Return the [x, y] coordinate for the center point of the cell that contains the specified text.  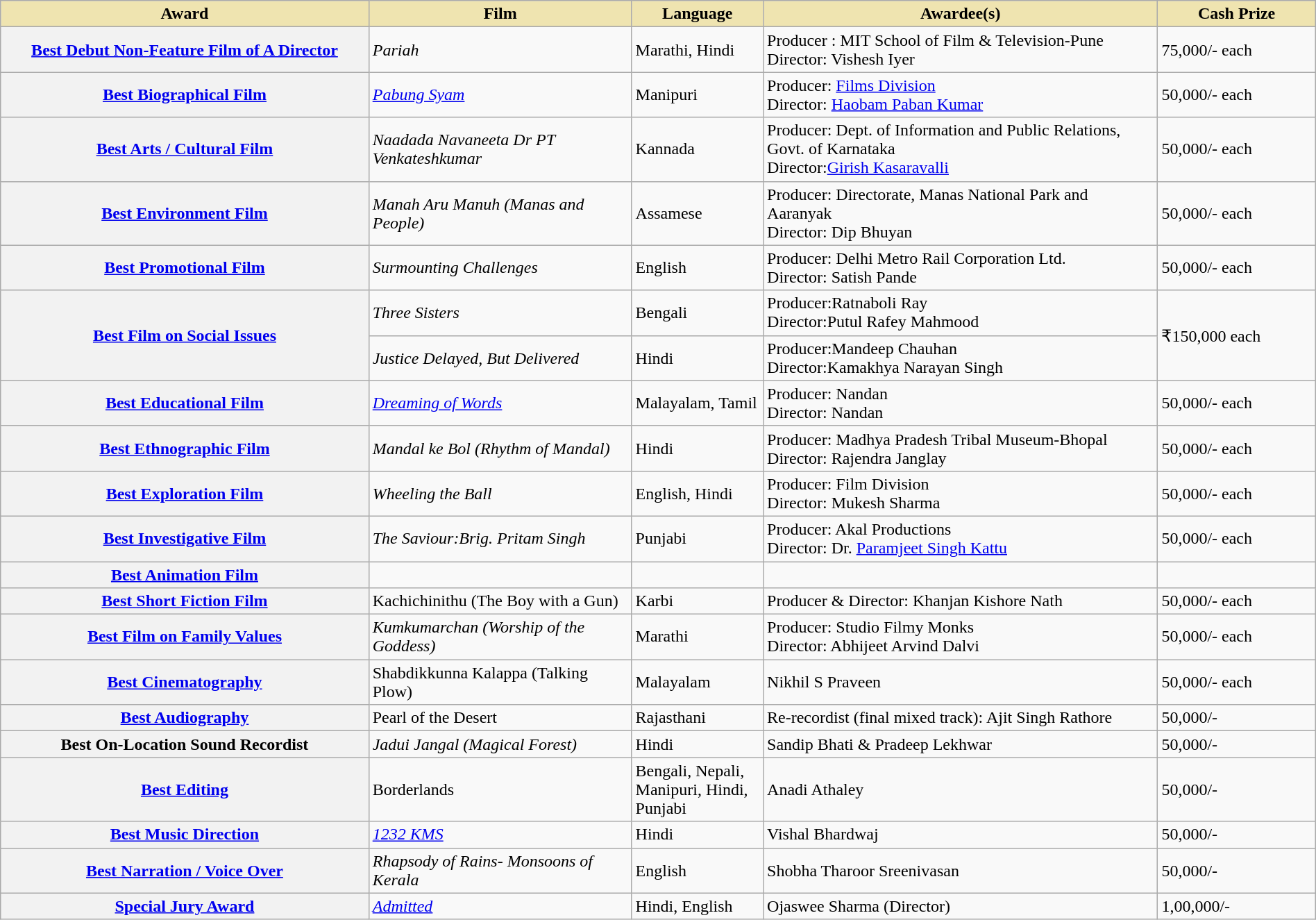
Pabung Syam [500, 94]
Producer: Directorate, Manas National Park and Aaranyak Director: Dip Bhuyan [961, 213]
Producer : MIT School of Film & Television-Pune Director: Vishesh Iyer [961, 50]
Best Promotional Film [185, 268]
Rajasthani [697, 718]
Rhapsody of Rains- Monsoons of Kerala [500, 871]
Manah Aru Manuh (Manas and People) [500, 213]
75,000/- each [1237, 50]
Film [500, 14]
Best Cinematography [185, 682]
Producer: Films DivisionDirector: Haobam Paban Kumar [961, 94]
Re-recordist (final mixed track): Ajit Singh Rathore [961, 718]
Best Environment Film [185, 213]
Producer:Ratnaboli RayDirector:Putul Rafey Mahmood [961, 312]
Award [185, 14]
1,00,000/- [1237, 906]
Wheeling the Ball [500, 493]
Best Ethnographic Film [185, 449]
Kannada [697, 149]
Bengali [697, 312]
Best Film on Social Issues [185, 335]
Mandal ke Bol (Rhythm of Mandal) [500, 449]
Anadi Athaley [961, 789]
Producer & Director: Khanjan Kishore Nath [961, 601]
Producer:Mandeep ChauhanDirector:Kamakhya Narayan Singh [961, 358]
Hindi, English [697, 906]
Producer: Film DivisionDirector: Mukesh Sharma [961, 493]
Best Music Direction [185, 835]
1232 KMS [500, 835]
Awardee(s) [961, 14]
Pariah [500, 50]
Special Jury Award [185, 906]
Producer: Studio Filmy MonksDirector: Abhijeet Arvind Dalvi [961, 637]
Manipuri [697, 94]
Admitted [500, 906]
Best Investigative Film [185, 539]
Naadada Navaneeta Dr PT Venkateshkumar [500, 149]
Best Narration / Voice Over [185, 871]
Karbi [697, 601]
Marathi, Hindi [697, 50]
Best Editing [185, 789]
Best Debut Non-Feature Film of A Director [185, 50]
Best Educational Film [185, 403]
English, Hindi [697, 493]
Producer: Dept. of Information and Public Relations, Govt. of KarnatakaDirector:Girish Kasaravalli [961, 149]
Producer: Akal ProductionsDirector: Dr. Paramjeet Singh Kattu [961, 539]
Best Film on Family Values [185, 637]
The Saviour:Brig. Pritam Singh [500, 539]
Bengali, Nepali, Manipuri, Hindi, Punjabi [697, 789]
Justice Delayed, But Delivered [500, 358]
Shabdikkunna Kalappa (Talking Plow) [500, 682]
Best Animation Film [185, 574]
Jadui Jangal (Magical Forest) [500, 744]
Sandip Bhati & Pradeep Lekhwar [961, 744]
Malayalam [697, 682]
Borderlands [500, 789]
Cash Prize [1237, 14]
Producer: Madhya Pradesh Tribal Museum-BhopalDirector: Rajendra Janglay [961, 449]
Ojaswee Sharma (Director) [961, 906]
Producer: Delhi Metro Rail Corporation Ltd.Director: Satish Pande [961, 268]
Pearl of the Desert [500, 718]
Best Arts / Cultural Film [185, 149]
Best Audiography [185, 718]
₹150,000 each [1237, 335]
Dreaming of Words [500, 403]
Surmounting Challenges [500, 268]
Language [697, 14]
Marathi [697, 637]
Nikhil S Praveen [961, 682]
Producer: NandanDirector: Nandan [961, 403]
Best Exploration Film [185, 493]
Malayalam, Tamil [697, 403]
Vishal Bhardwaj [961, 835]
Assamese [697, 213]
Three Sisters [500, 312]
Punjabi [697, 539]
Kachichinithu (The Boy with a Gun) [500, 601]
Best Biographical Film [185, 94]
Shobha Tharoor Sreenivasan [961, 871]
Kumkumarchan (Worship of the Goddess) [500, 637]
Best On-Location Sound Recordist [185, 744]
Best Short Fiction Film [185, 601]
